From the cell containing the given text, extract its center point as (x, y) coordinate. 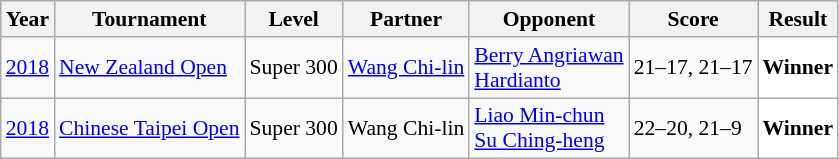
New Zealand Open (149, 68)
Score (694, 19)
Partner (406, 19)
Opponent (548, 19)
Result (798, 19)
Tournament (149, 19)
Liao Min-chun Su Ching-heng (548, 128)
Chinese Taipei Open (149, 128)
Year (28, 19)
Berry Angriawan Hardianto (548, 68)
22–20, 21–9 (694, 128)
21–17, 21–17 (694, 68)
Level (293, 19)
